Scan for the cell matching the given text and deliver its [x, y] coordinate at center. 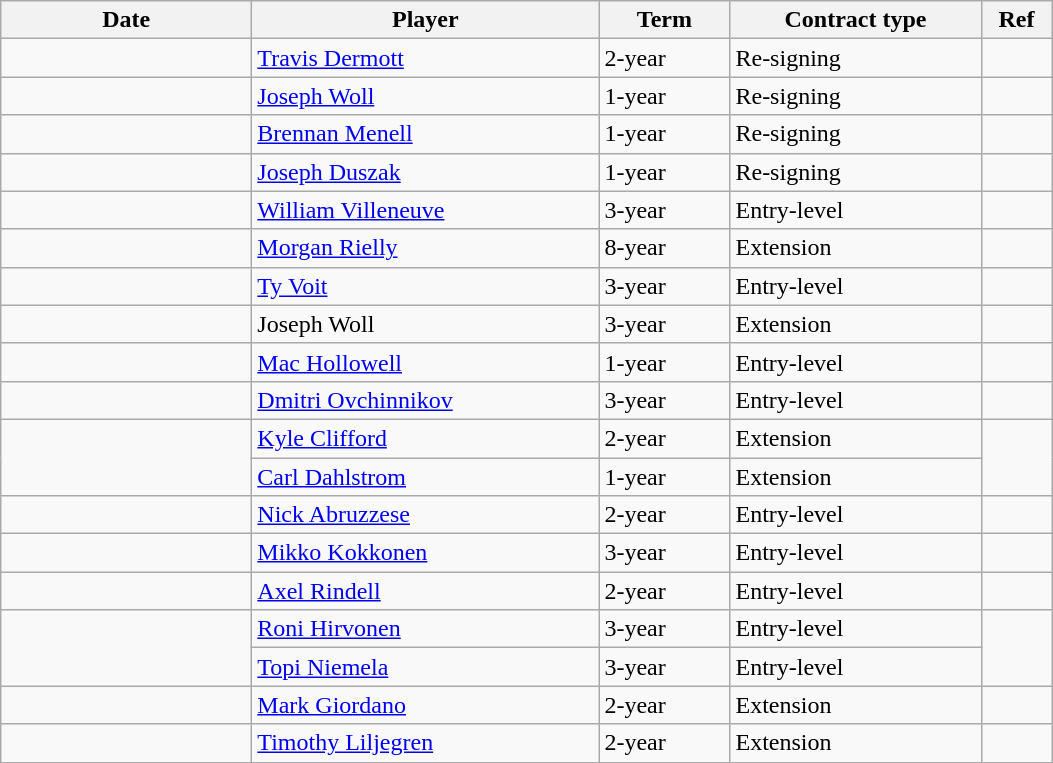
Carl Dahlstrom [426, 477]
Nick Abruzzese [426, 515]
Axel Rindell [426, 591]
Ref [1016, 20]
Joseph Duszak [426, 172]
Topi Niemela [426, 667]
Brennan Menell [426, 134]
8-year [664, 248]
William Villeneuve [426, 210]
Mikko Kokkonen [426, 553]
Contract type [856, 20]
Morgan Rielly [426, 248]
Ty Voit [426, 286]
Roni Hirvonen [426, 629]
Mark Giordano [426, 705]
Kyle Clifford [426, 438]
Timothy Liljegren [426, 743]
Player [426, 20]
Travis Dermott [426, 58]
Dmitri Ovchinnikov [426, 400]
Date [126, 20]
Mac Hollowell [426, 362]
Term [664, 20]
